Determine the [X, Y] coordinate at the center of the cell enclosing the given text.  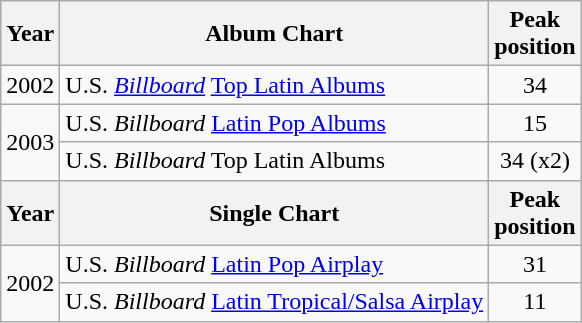
Album Chart [274, 34]
U.S. Billboard Latin Pop Albums [274, 123]
34 [535, 85]
31 [535, 264]
U.S. Billboard Latin Tropical/Salsa Airplay [274, 302]
Single Chart [274, 212]
34 (x2) [535, 161]
11 [535, 302]
2003 [30, 142]
15 [535, 123]
U.S. Billboard Latin Pop Airplay [274, 264]
